Extract the (x, y) coordinate from the center of the cell holding the provided text.  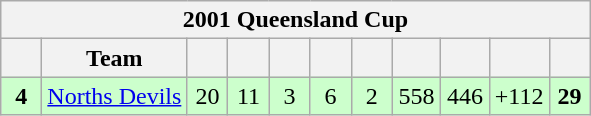
446 (466, 96)
11 (248, 96)
6 (330, 96)
4 (22, 96)
3 (290, 96)
29 (570, 96)
+112 (519, 96)
Team (114, 58)
2001 Queensland Cup (296, 20)
20 (208, 96)
558 (416, 96)
Norths Devils (114, 96)
2 (372, 96)
